For the text-containing cell, return its midpoint in (X, Y) coordinate format. 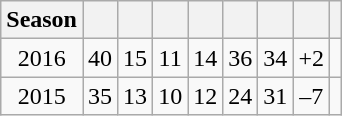
13 (136, 96)
2015 (42, 96)
40 (100, 58)
36 (240, 58)
31 (276, 96)
11 (170, 58)
34 (276, 58)
10 (170, 96)
2016 (42, 58)
14 (206, 58)
Season (42, 20)
35 (100, 96)
–7 (312, 96)
15 (136, 58)
12 (206, 96)
+2 (312, 58)
24 (240, 96)
